Identify which cell holds the provided text, then report its [x, y] central coordinate. 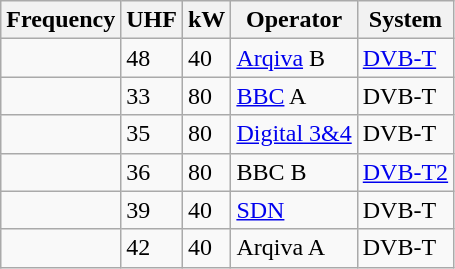
Arqiva A [294, 248]
Arqiva B [294, 58]
36 [152, 172]
kW [206, 20]
BBC B [294, 172]
SDN [294, 210]
Frequency [61, 20]
39 [152, 210]
DVB-T2 [405, 172]
UHF [152, 20]
42 [152, 248]
System [405, 20]
33 [152, 96]
Operator [294, 20]
BBC A [294, 96]
Digital 3&4 [294, 134]
48 [152, 58]
35 [152, 134]
